Search for the cell housing the specified text and yield its [x, y] center coordinate. 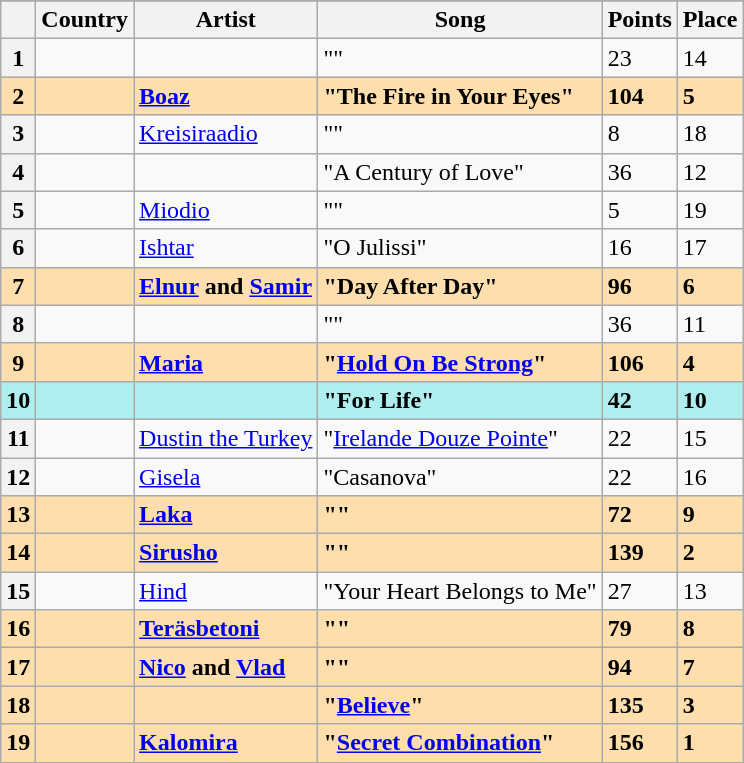
Country [85, 20]
135 [640, 705]
94 [640, 667]
"Irelande Douze Pointe" [460, 438]
Dustin the Turkey [226, 438]
Elnur and Samir [226, 286]
104 [640, 96]
156 [640, 743]
"Day After Day" [460, 286]
Kalomira [226, 743]
23 [640, 58]
"Casanova" [460, 477]
96 [640, 286]
"O Julissi" [460, 248]
"Hold On Be Strong" [460, 362]
139 [640, 553]
Gisela [226, 477]
Ishtar [226, 248]
"Secret Combination" [460, 743]
Laka [226, 515]
Song [460, 20]
27 [640, 591]
"The Fire in Your Eyes" [460, 96]
Maria [226, 362]
79 [640, 629]
Boaz [226, 96]
Artist [226, 20]
Miodio [226, 210]
"Believe" [460, 705]
Points [640, 20]
"A Century of Love" [460, 172]
"Your Heart Belongs to Me" [460, 591]
72 [640, 515]
Kreisiraadio [226, 134]
Place [710, 20]
"For Life" [460, 400]
Teräsbetoni [226, 629]
106 [640, 362]
42 [640, 400]
Sirusho [226, 553]
Hind [226, 591]
Nico and Vlad [226, 667]
